Search for the cell housing the specified text and yield its (x, y) center coordinate. 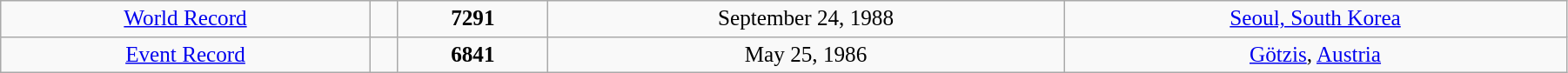
May 25, 1986 (806, 55)
7291 (472, 19)
Seoul, South Korea (1316, 19)
Event Record (185, 55)
September 24, 1988 (806, 19)
6841 (472, 55)
Götzis, Austria (1316, 55)
World Record (185, 19)
